From the cell containing the given text, extract its center point as [x, y] coordinate. 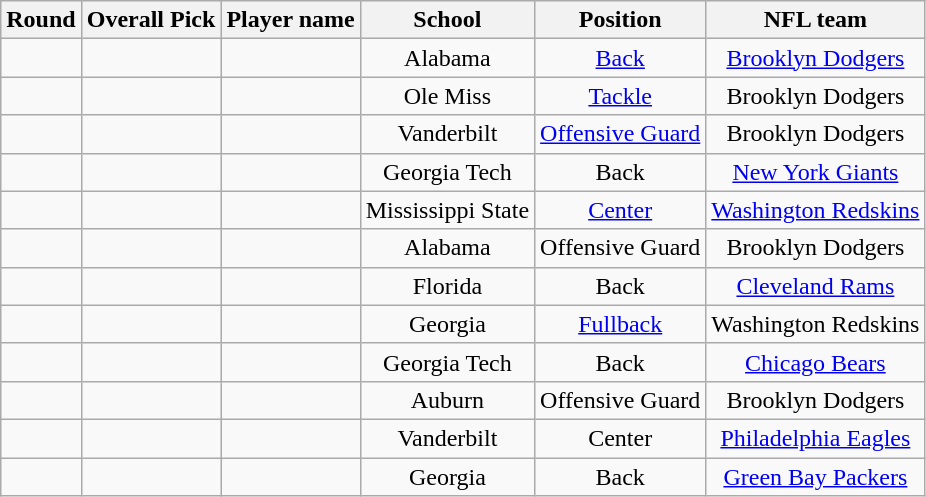
School [447, 20]
Round [41, 20]
Chicago Bears [816, 362]
Green Bay Packers [816, 477]
NFL team [816, 20]
Florida [447, 286]
Ole Miss [447, 96]
Position [620, 20]
New York Giants [816, 172]
Auburn [447, 400]
Tackle [620, 96]
Overall Pick [151, 20]
Mississippi State [447, 210]
Cleveland Rams [816, 286]
Player name [290, 20]
Fullback [620, 324]
Philadelphia Eagles [816, 438]
